Extract the (x, y) coordinate from the center of the cell holding the provided text.  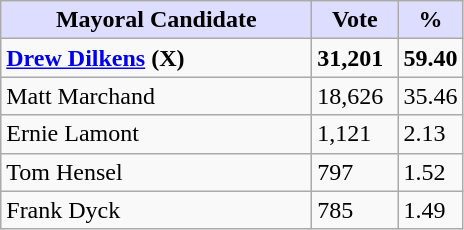
% (430, 20)
Vote (355, 20)
Frank Dyck (156, 210)
1.52 (430, 172)
1,121 (355, 134)
18,626 (355, 96)
35.46 (430, 96)
Tom Hensel (156, 172)
59.40 (430, 58)
785 (355, 210)
Ernie Lamont (156, 134)
Mayoral Candidate (156, 20)
1.49 (430, 210)
Matt Marchand (156, 96)
2.13 (430, 134)
Drew Dilkens (X) (156, 58)
797 (355, 172)
31,201 (355, 58)
